Capture the cell that displays the provided text and extract its (x, y) central coordinate. 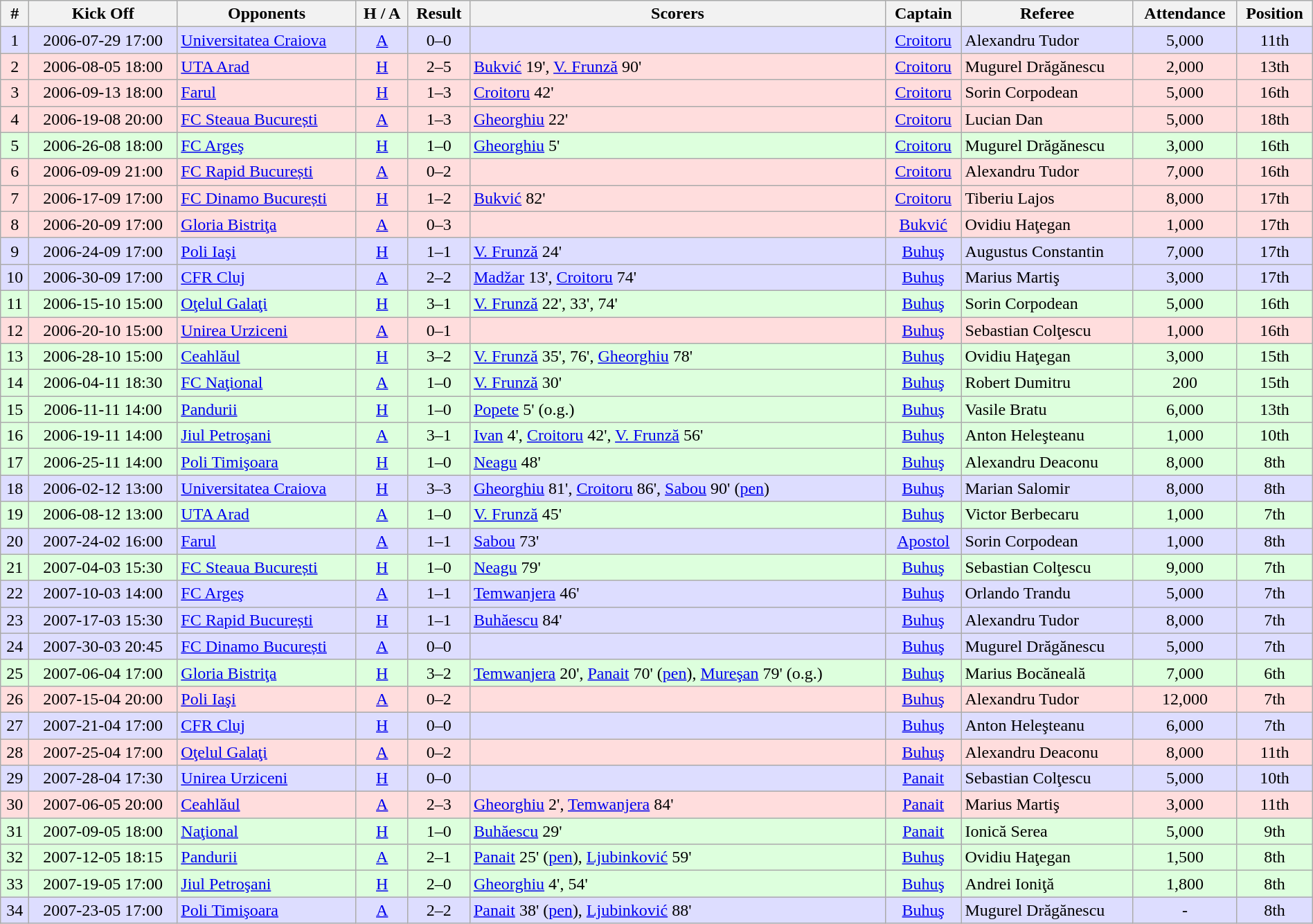
6 (15, 172)
V. Frunză 22', 33', 74' (677, 303)
0–3 (439, 224)
2007-23-05 17:00 (103, 910)
2006-17-09 17:00 (103, 198)
Madžar 13', Croitoru 74' (677, 277)
2007-15-04 20:00 (103, 699)
2006-09-09 21:00 (103, 172)
V. Frunză 45' (677, 515)
0–1 (439, 330)
Scorers (677, 14)
V. Frunză 30' (677, 383)
12 (15, 330)
Marian Salomir (1047, 488)
2007-24-02 16:00 (103, 541)
26 (15, 699)
2–3 (439, 805)
FC Naţional (267, 383)
2006-11-11 14:00 (103, 409)
16 (15, 436)
2006-25-11 14:00 (103, 462)
Croitoru 42' (677, 93)
Augustus Constantin (1047, 251)
33 (15, 884)
13 (15, 357)
Vasile Bratu (1047, 409)
Victor Berbecaru (1047, 515)
2,000 (1185, 66)
22 (15, 594)
1,800 (1185, 884)
2006-09-13 18:00 (103, 93)
2006-02-12 13:00 (103, 488)
2006-04-11 18:30 (103, 383)
Buhăescu 29' (677, 831)
Orlando Trandu (1047, 594)
2–5 (439, 66)
17 (15, 462)
Bukvić (924, 224)
2006-07-29 17:00 (103, 40)
Robert Dumitru (1047, 383)
2006-30-09 17:00 (103, 277)
27 (15, 725)
32 (15, 858)
2–1 (439, 858)
Temwanjera 46' (677, 594)
Ionică Serea (1047, 831)
2006-26-08 18:00 (103, 145)
Sabou 73' (677, 541)
Popete 5' (o.g.) (677, 409)
V. Frunză 24' (677, 251)
2006-20-10 15:00 (103, 330)
3–3 (439, 488)
Temwanjera 20', Panait 70' (pen), Mureşan 79' (o.g.) (677, 673)
1,500 (1185, 858)
Gheorghiu 81', Croitoru 86', Sabou 90' (pen) (677, 488)
# (15, 14)
5 (15, 145)
2007-28-04 17:30 (103, 779)
Ivan 4', Croitoru 42', V. Frunză 56' (677, 436)
34 (15, 910)
2 (15, 66)
Gheorghiu 22' (677, 119)
2006-20-09 17:00 (103, 224)
1 (15, 40)
Naţional (267, 831)
7 (15, 198)
15 (15, 409)
9 (15, 251)
1–2 (439, 198)
Neagu 48' (677, 462)
28 (15, 752)
2006-28-10 15:00 (103, 357)
Kick Off (103, 14)
2006-19-08 20:00 (103, 119)
4 (15, 119)
H / A (382, 14)
Opponents (267, 14)
21 (15, 567)
Referee (1047, 14)
2007-30-03 20:45 (103, 646)
Attendance (1185, 14)
Bukvić 19', V. Frunză 90' (677, 66)
2006-15-10 15:00 (103, 303)
2007-10-03 14:00 (103, 594)
9,000 (1185, 567)
2006-19-11 14:00 (103, 436)
8 (15, 224)
Andrei Ioniţă (1047, 884)
Gheorghiu 2', Temwanjera 84' (677, 805)
2006-24-09 17:00 (103, 251)
2007-06-04 17:00 (103, 673)
Bukvić 82' (677, 198)
20 (15, 541)
Apostol (924, 541)
Lucian Dan (1047, 119)
2007-17-03 15:30 (103, 620)
24 (15, 646)
Gheorghiu 4', 54' (677, 884)
9th (1274, 831)
Gheorghiu 5' (677, 145)
Tiberiu Lajos (1047, 198)
2006-08-12 13:00 (103, 515)
2007-25-04 17:00 (103, 752)
11 (15, 303)
10 (15, 277)
Buhăescu 84' (677, 620)
19 (15, 515)
2007-19-05 17:00 (103, 884)
12,000 (1185, 699)
Captain (924, 14)
2007-12-05 18:15 (103, 858)
3 (15, 93)
25 (15, 673)
29 (15, 779)
14 (15, 383)
30 (15, 805)
6th (1274, 673)
Marius Bocăneală (1047, 673)
- (1185, 910)
Neagu 79' (677, 567)
V. Frunză 35', 76', Gheorghiu 78' (677, 357)
2007-04-03 15:30 (103, 567)
31 (15, 831)
Panait 38' (pen), Ljubinković 88' (677, 910)
23 (15, 620)
Result (439, 14)
200 (1185, 383)
Position (1274, 14)
2007-06-05 20:00 (103, 805)
Panait 25' (pen), Ljubinković 59' (677, 858)
2007-09-05 18:00 (103, 831)
2–0 (439, 884)
18th (1274, 119)
2006-08-05 18:00 (103, 66)
2007-21-04 17:00 (103, 725)
18 (15, 488)
